Identify which cell holds the provided text, then report its [x, y] central coordinate. 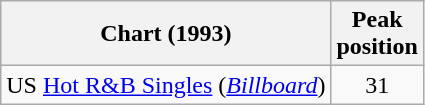
Peakposition [377, 34]
US Hot R&B Singles (Billboard) [166, 85]
Chart (1993) [166, 34]
31 [377, 85]
